Find where the given text appears and provide that cell's center as (x, y) coordinate. 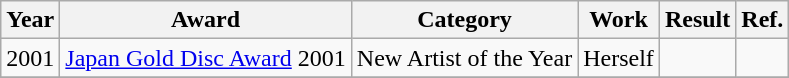
Work (619, 20)
Award (206, 20)
Category (464, 20)
2001 (30, 58)
Year (30, 20)
Ref. (762, 20)
Herself (619, 58)
Japan Gold Disc Award 2001 (206, 58)
Result (697, 20)
New Artist of the Year (464, 58)
